Pinpoint the cell where the given text exists, returning its (X, Y) midpoint coordinate. 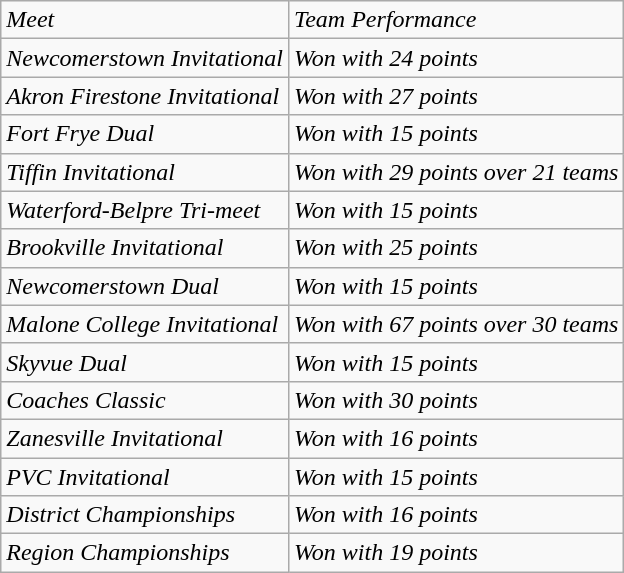
Team Performance (456, 20)
Brookville Invitational (145, 248)
Tiffin Invitational (145, 172)
PVC Invitational (145, 477)
Won with 19 points (456, 553)
Zanesville Invitational (145, 438)
District Championships (145, 515)
Coaches Classic (145, 400)
Won with 24 points (456, 58)
Region Championships (145, 553)
Won with 25 points (456, 248)
Malone College Invitational (145, 324)
Akron Firestone Invitational (145, 96)
Won with 67 points over 30 teams (456, 324)
Skyvue Dual (145, 362)
Won with 30 points (456, 400)
Waterford-Belpre Tri-meet (145, 210)
Fort Frye Dual (145, 134)
Won with 27 points (456, 96)
Won with 29 points over 21 teams (456, 172)
Meet (145, 20)
Newcomerstown Dual (145, 286)
Newcomerstown Invitational (145, 58)
